Locate the cell with the specified text and output its [X, Y] center coordinate. 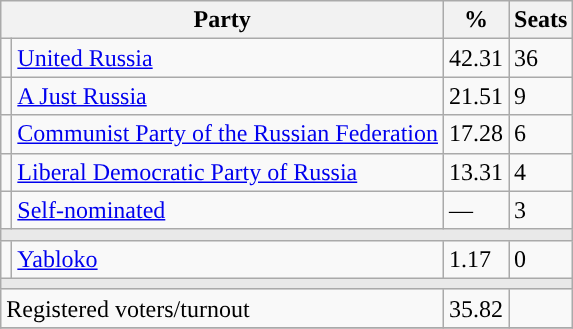
17.28 [476, 134]
13.31 [476, 172]
21.51 [476, 96]
Registered voters/turnout [222, 308]
4 [541, 172]
3 [541, 210]
36 [541, 58]
— [476, 210]
Self-nominated [228, 210]
% [476, 20]
35.82 [476, 308]
Liberal Democratic Party of Russia [228, 172]
Party [222, 20]
United Russia [228, 58]
Seats [541, 20]
Communist Party of the Russian Federation [228, 134]
1.17 [476, 259]
Yabloko [228, 259]
0 [541, 259]
6 [541, 134]
9 [541, 96]
A Just Russia [228, 96]
42.31 [476, 58]
